For the text-containing cell, return its midpoint in (X, Y) coordinate format. 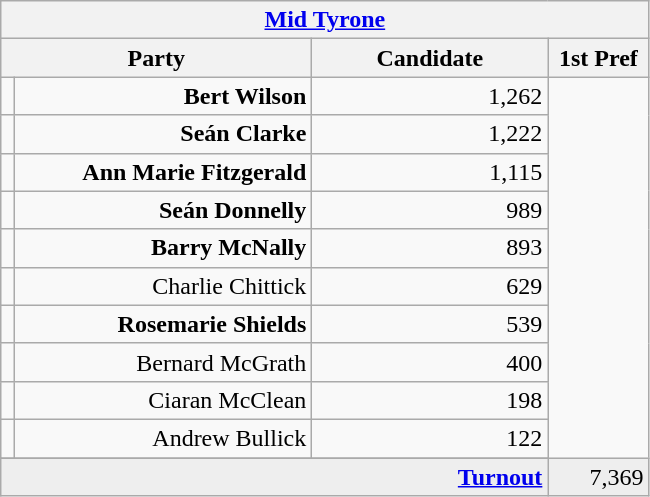
Bert Wilson (164, 96)
539 (430, 324)
Seán Clarke (164, 134)
893 (430, 248)
Turnout (274, 477)
7,369 (598, 477)
1,115 (430, 172)
198 (430, 400)
Candidate (430, 58)
400 (430, 362)
989 (430, 210)
Ann Marie Fitzgerald (164, 172)
Party (156, 58)
629 (430, 286)
Seán Donnelly (164, 210)
1,222 (430, 134)
Charlie Chittick (164, 286)
Bernard McGrath (164, 362)
Ciaran McClean (164, 400)
1,262 (430, 96)
Rosemarie Shields (164, 324)
122 (430, 438)
Barry McNally (164, 248)
Andrew Bullick (164, 438)
Mid Tyrone (325, 20)
1st Pref (598, 58)
